Return the [x, y] coordinate for the center point of the cell that contains the specified text.  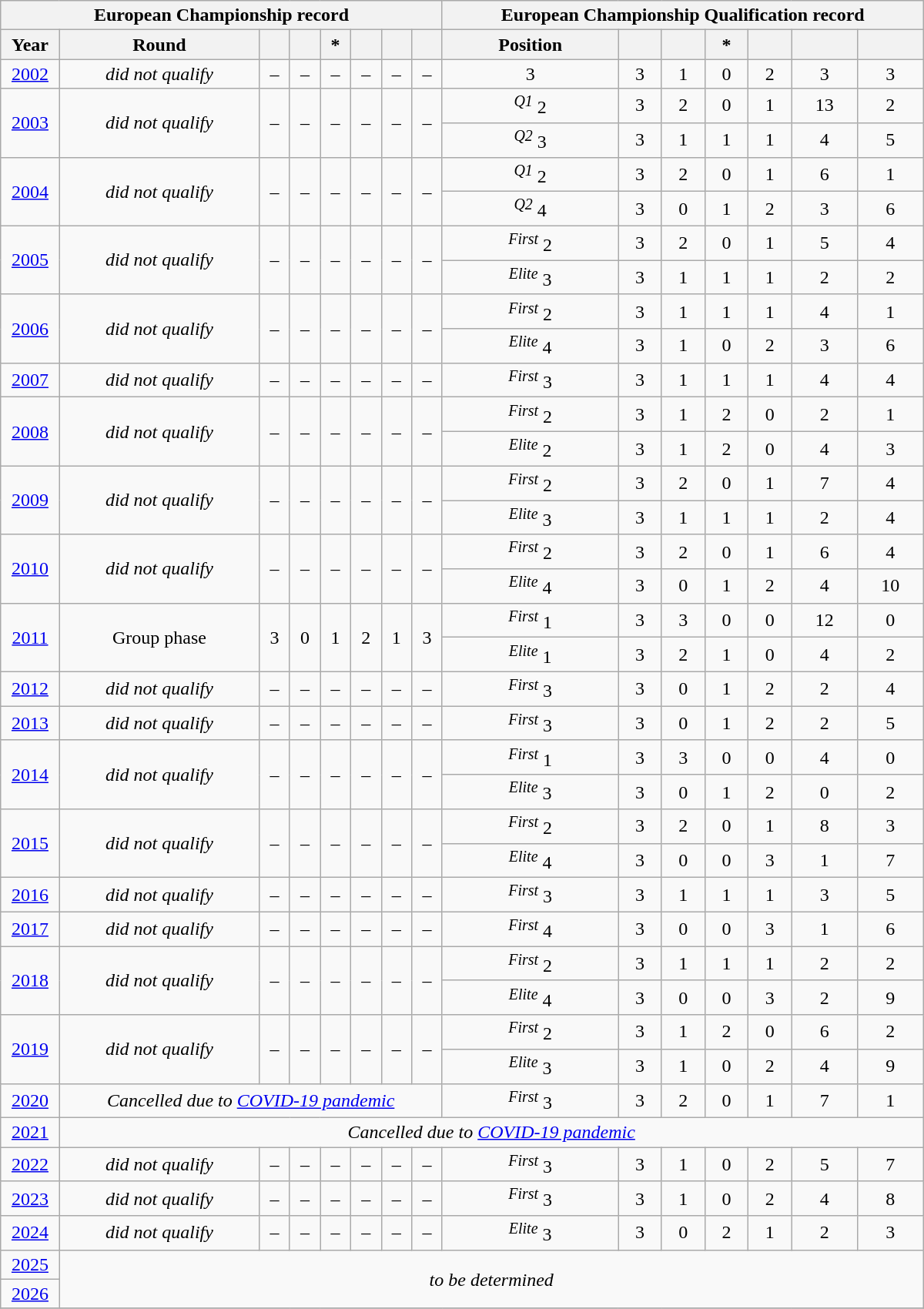
2025 [30, 1264]
2011 [30, 638]
2010 [30, 568]
2013 [30, 724]
European Championship Qualification record [682, 15]
Year [30, 45]
2015 [30, 844]
European Championship record [222, 15]
2019 [30, 1049]
2005 [30, 260]
2024 [30, 1234]
10 [890, 587]
2022 [30, 1164]
Group phase [159, 638]
Round [159, 45]
to be determined [491, 1279]
Elite 2 [530, 448]
2008 [30, 431]
2021 [30, 1133]
First 4 [530, 929]
13 [825, 106]
Q2 4 [530, 209]
2017 [30, 929]
2014 [30, 775]
Elite 1 [530, 654]
2026 [30, 1294]
2007 [30, 380]
2023 [30, 1198]
2018 [30, 981]
12 [825, 621]
Position [530, 45]
2002 [30, 74]
2016 [30, 895]
2020 [30, 1101]
2003 [30, 123]
2004 [30, 191]
Q2 3 [530, 140]
2009 [30, 500]
2012 [30, 688]
2006 [30, 328]
